Extract the [X, Y] coordinate from the center of the cell holding the provided text.  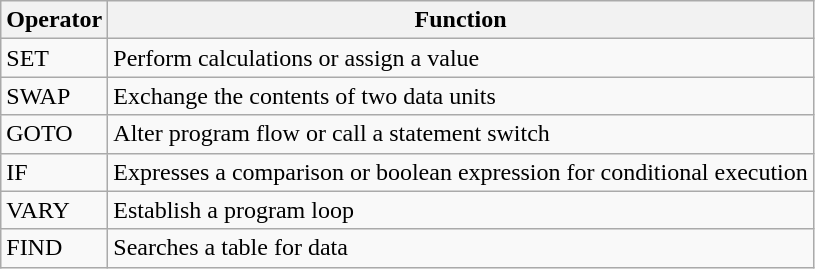
Searches a table for data [461, 248]
Establish a program loop [461, 210]
FIND [54, 248]
SET [54, 58]
GOTO [54, 134]
Exchange the contents of two data units [461, 96]
IF [54, 172]
Alter program flow or call a statement switch [461, 134]
Function [461, 20]
VARY [54, 210]
Perform calculations or assign a value [461, 58]
Expresses a comparison or boolean expression for conditional execution [461, 172]
SWAP [54, 96]
Operator [54, 20]
